Find where the given text appears and provide that cell's center as (x, y) coordinate. 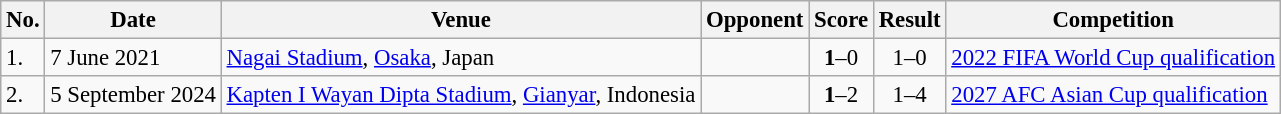
1. (23, 58)
Score (842, 20)
Nagai Stadium, Osaka, Japan (460, 58)
Competition (1113, 20)
Kapten I Wayan Dipta Stadium, Gianyar, Indonesia (460, 95)
No. (23, 20)
2. (23, 95)
1–2 (842, 95)
Result (910, 20)
Venue (460, 20)
2027 AFC Asian Cup qualification (1113, 95)
2022 FIFA World Cup qualification (1113, 58)
Opponent (755, 20)
Date (133, 20)
5 September 2024 (133, 95)
1–4 (910, 95)
7 June 2021 (133, 58)
